Output the [X, Y] coordinate of the center of the cell containing the given text.  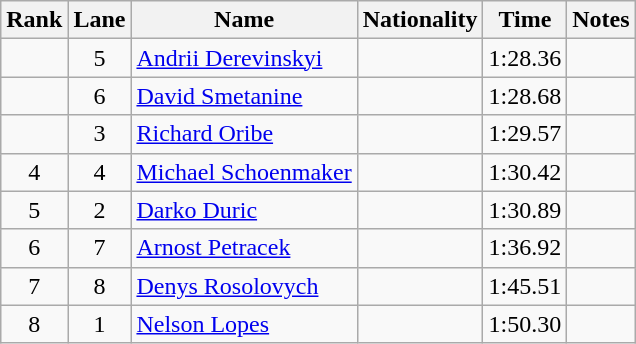
1:28.68 [525, 96]
Rank [34, 20]
1 [100, 324]
1:45.51 [525, 286]
Arnost Petracek [244, 248]
Darko Duric [244, 210]
2 [100, 210]
Nelson Lopes [244, 324]
Nationality [420, 20]
1:30.42 [525, 172]
Name [244, 20]
Time [525, 20]
1:36.92 [525, 248]
1:50.30 [525, 324]
David Smetanine [244, 96]
3 [100, 134]
Notes [601, 20]
1:30.89 [525, 210]
Michael Schoenmaker [244, 172]
Richard Oribe [244, 134]
Andrii Derevinskyi [244, 58]
1:29.57 [525, 134]
Lane [100, 20]
Denys Rosolovych [244, 286]
1:28.36 [525, 58]
